Pinpoint the cell where the given text exists, returning its [X, Y] midpoint coordinate. 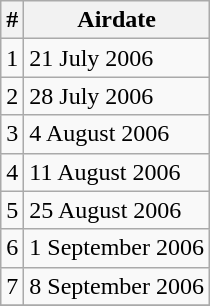
28 July 2006 [117, 96]
1 [12, 58]
4 August 2006 [117, 134]
25 August 2006 [117, 210]
4 [12, 172]
7 [12, 286]
Airdate [117, 20]
21 July 2006 [117, 58]
# [12, 20]
1 September 2006 [117, 248]
5 [12, 210]
3 [12, 134]
6 [12, 248]
2 [12, 96]
8 September 2006 [117, 286]
11 August 2006 [117, 172]
